Return the (x, y) coordinate for the center point of the cell that contains the specified text.  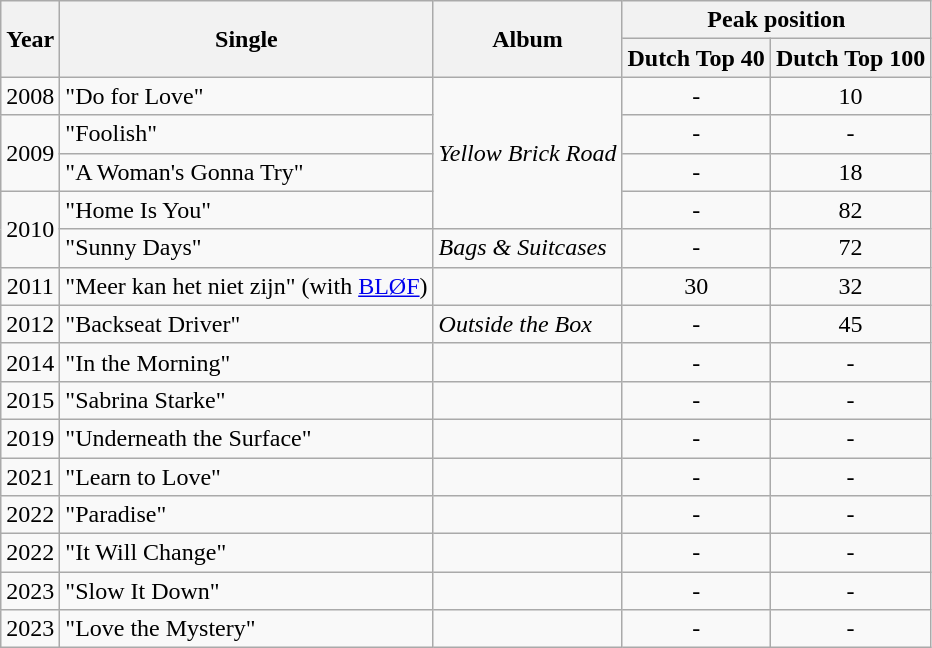
Yellow Brick Road (528, 153)
"Home Is You" (246, 210)
2015 (30, 400)
18 (850, 172)
2009 (30, 153)
"Sunny Days" (246, 248)
"Sabrina Starke" (246, 400)
"Foolish" (246, 134)
2011 (30, 286)
10 (850, 96)
Dutch Top 40 (696, 58)
45 (850, 324)
Dutch Top 100 (850, 58)
"Do for Love" (246, 96)
"Love the Mystery" (246, 629)
2010 (30, 229)
"A Woman's Gonna Try" (246, 172)
"Learn to Love" (246, 477)
"In the Morning" (246, 362)
2012 (30, 324)
2021 (30, 477)
2019 (30, 438)
"Paradise" (246, 515)
"Underneath the Surface" (246, 438)
"Slow It Down" (246, 591)
Peak position (776, 20)
2014 (30, 362)
Single (246, 39)
32 (850, 286)
2008 (30, 96)
"Meer kan het niet zijn" (with BLØF) (246, 286)
Outside the Box (528, 324)
Year (30, 39)
Bags & Suitcases (528, 248)
Album (528, 39)
72 (850, 248)
"It Will Change" (246, 553)
30 (696, 286)
"Backseat Driver" (246, 324)
82 (850, 210)
